Identify which cell holds the provided text, then report its (x, y) central coordinate. 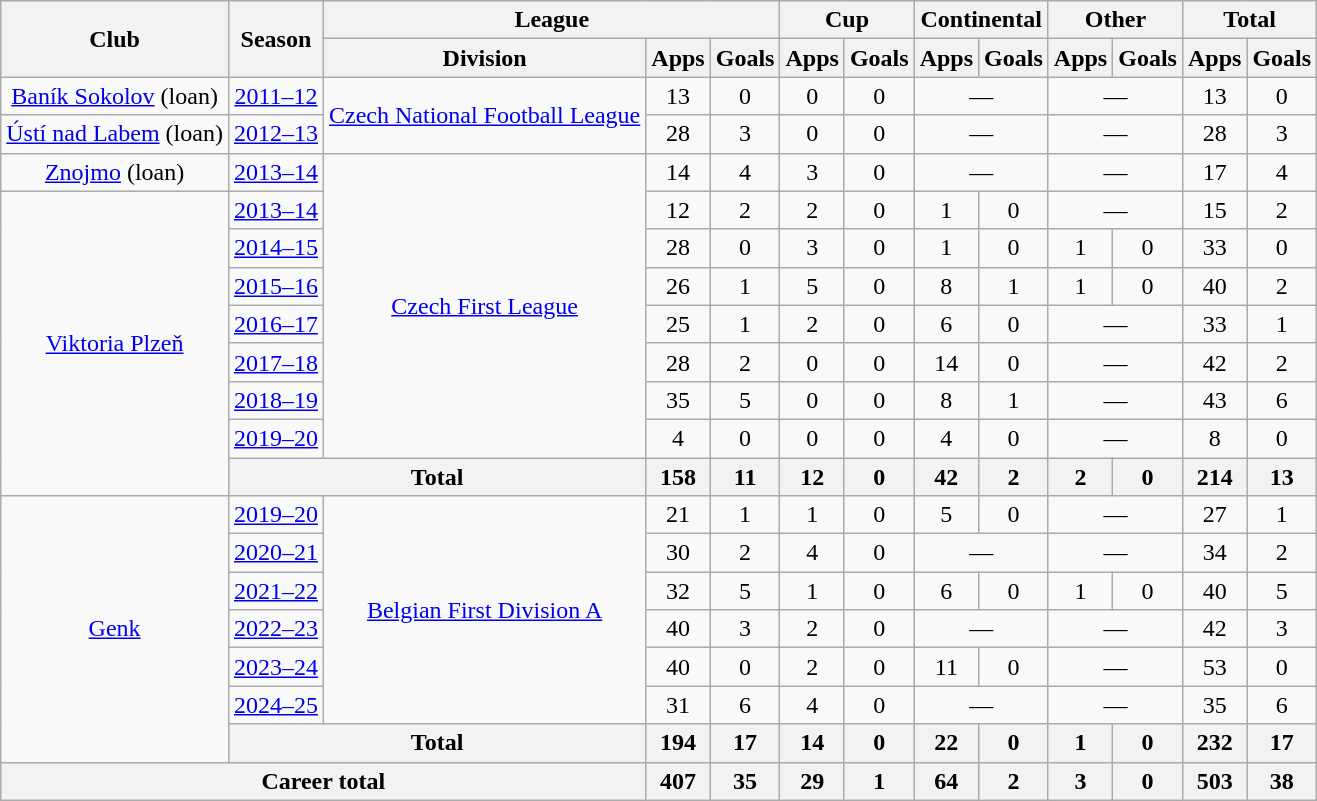
27 (1214, 515)
2021–22 (276, 591)
League (551, 20)
2024–25 (276, 705)
232 (1214, 743)
194 (678, 743)
407 (678, 781)
Career total (324, 781)
2014–15 (276, 248)
Belgian First Division A (484, 610)
Season (276, 39)
25 (678, 324)
2015–16 (276, 286)
2018–19 (276, 400)
22 (946, 743)
31 (678, 705)
26 (678, 286)
2012–13 (276, 134)
2017–18 (276, 362)
Other (1115, 20)
Znojmo (loan) (115, 172)
34 (1214, 553)
2016–17 (276, 324)
2011–12 (276, 96)
43 (1214, 400)
Continental (981, 20)
Czech First League (484, 305)
38 (1282, 781)
64 (946, 781)
Cup (847, 20)
2022–23 (276, 629)
158 (678, 477)
503 (1214, 781)
21 (678, 515)
2023–24 (276, 667)
Baník Sokolov (loan) (115, 96)
30 (678, 553)
Viktoria Plzeň (115, 343)
32 (678, 591)
Genk (115, 629)
29 (812, 781)
Club (115, 39)
Ústí nad Labem (loan) (115, 134)
Czech National Football League (484, 115)
Division (484, 58)
2020–21 (276, 553)
53 (1214, 667)
15 (1214, 210)
214 (1214, 477)
